For the text-containing cell, return its midpoint in [X, Y] coordinate format. 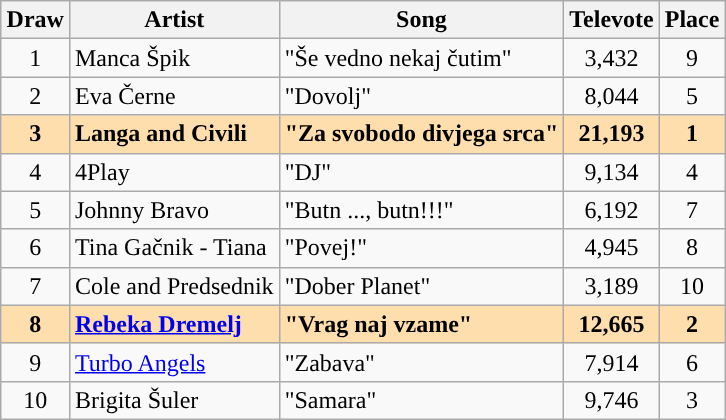
3,432 [612, 58]
9,746 [612, 400]
"Za svobodo divjega srca" [422, 134]
8,044 [612, 96]
Eva Černe [174, 96]
Artist [174, 20]
"Samara" [422, 400]
7,914 [612, 362]
21,193 [612, 134]
Turbo Angels [174, 362]
"Vrag naj vzame" [422, 324]
"Povej!" [422, 248]
3,189 [612, 286]
12,665 [612, 324]
Manca Špik [174, 58]
"Dober Planet" [422, 286]
Rebeka Dremelj [174, 324]
"Zabava" [422, 362]
Place [692, 20]
4,945 [612, 248]
Brigita Šuler [174, 400]
Johnny Bravo [174, 210]
"Dovolj" [422, 96]
Cole and Predsednik [174, 286]
Televote [612, 20]
6,192 [612, 210]
"Butn ..., butn!!!" [422, 210]
9,134 [612, 172]
Song [422, 20]
"Še vedno nekaj čutim" [422, 58]
4Play [174, 172]
"DJ" [422, 172]
Tina Gačnik - Tiana [174, 248]
Langa and Civili [174, 134]
Draw [35, 20]
